Scan for the cell matching the given text and deliver its [x, y] coordinate at center. 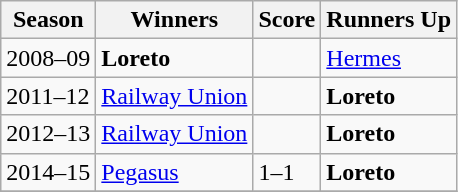
2014–15 [48, 172]
Score [287, 20]
Season [48, 20]
Winners [174, 20]
Runners Up [389, 20]
2012–13 [48, 134]
2008–09 [48, 58]
1–1 [287, 172]
Hermes [389, 58]
Pegasus [174, 172]
2011–12 [48, 96]
